From the cell containing the given text, extract its center point as (X, Y) coordinate. 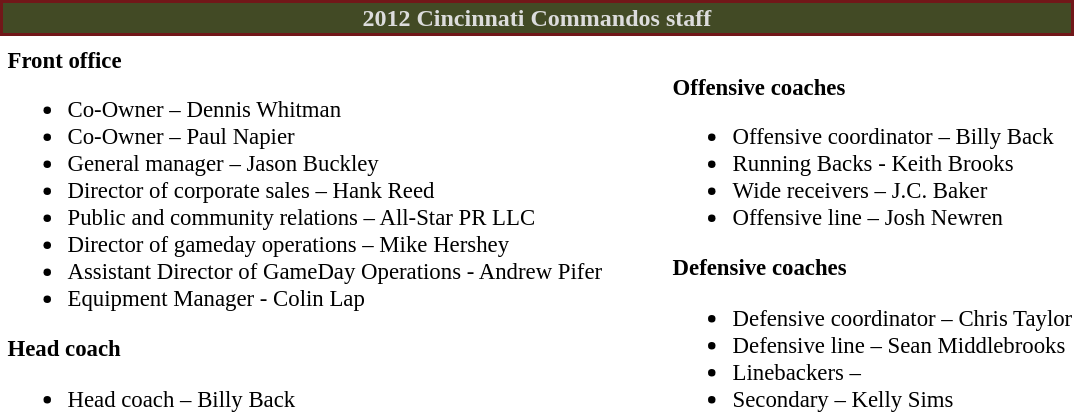
2012 Cincinnati Commandos staff (537, 18)
